For the text-containing cell, return its midpoint in [x, y] coordinate format. 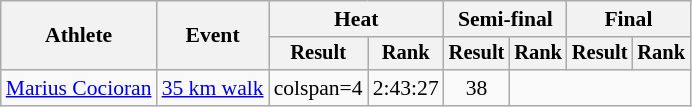
colspan=4 [318, 88]
35 km walk [213, 88]
Event [213, 36]
Semi-final [506, 19]
2:43:27 [406, 88]
38 [477, 88]
Athlete [79, 36]
Heat [356, 19]
Final [628, 19]
Marius Cocioran [79, 88]
